Search for the cell housing the specified text and yield its [X, Y] center coordinate. 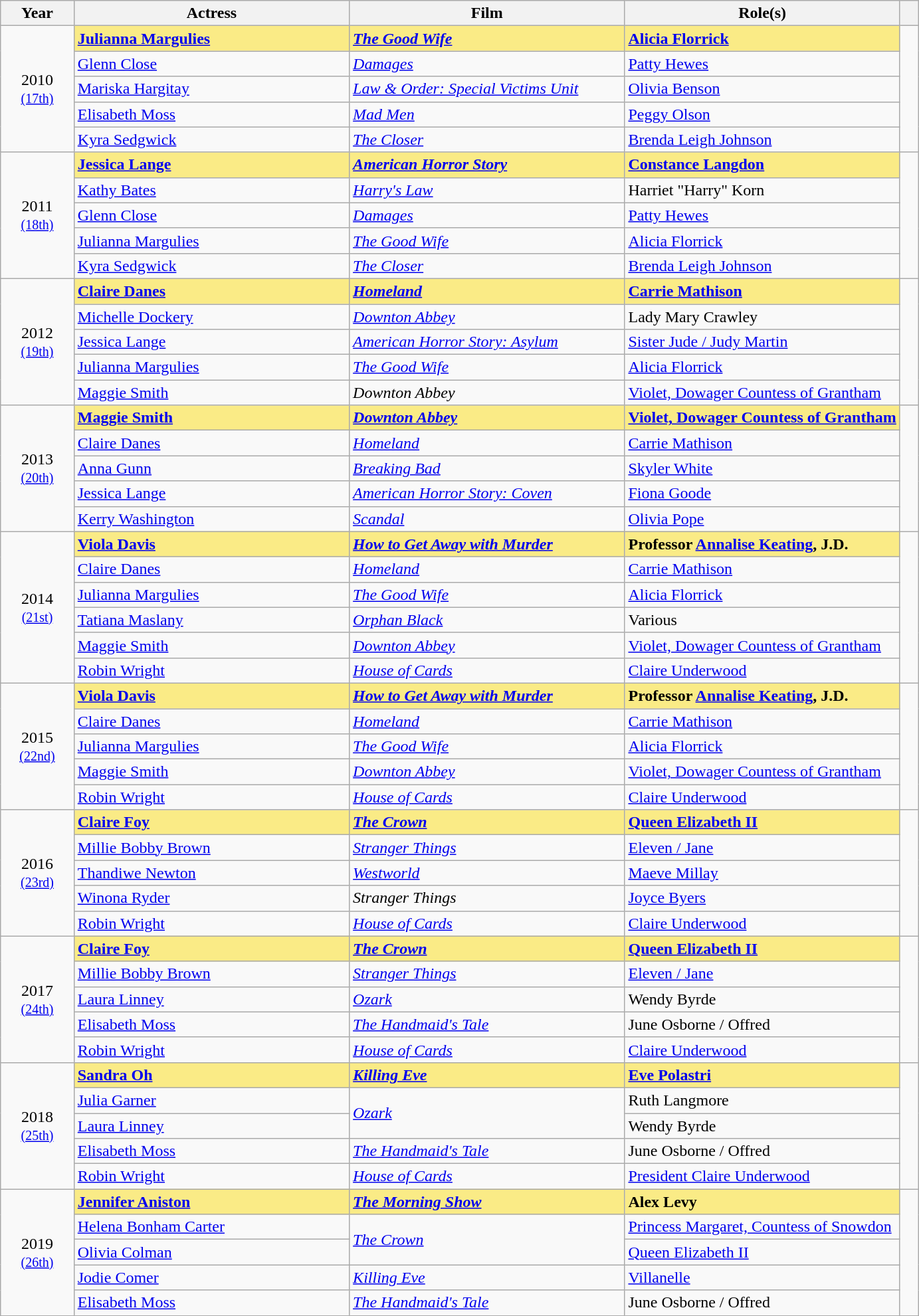
Year [37, 13]
Tatiana Maslany [211, 620]
Actress [211, 13]
2018(25th) [37, 1125]
Mariska Hargitay [211, 89]
The Morning Show [487, 1202]
Olivia Pope [762, 519]
Kerry Washington [211, 519]
Breaking Bad [487, 468]
Joyce Byers [762, 898]
Constance Langdon [762, 165]
Anna Gunn [211, 468]
Kathy Bates [211, 190]
Olivia Benson [762, 89]
Role(s) [762, 13]
Sister Jude / Judy Martin [762, 342]
Harriet "Harry" Korn [762, 190]
2013(20th) [37, 468]
American Horror Story: Asylum [487, 342]
Scandal [487, 519]
2012(19th) [37, 341]
Thandiwe Newton [211, 873]
2017(24th) [37, 999]
American Horror Story: Coven [487, 494]
2016(23rd) [37, 873]
President Claire Underwood [762, 1176]
Film [487, 13]
2019(26th) [37, 1252]
Sandra Oh [211, 1075]
2010(17th) [37, 89]
Ruth Langmore [762, 1100]
Jennifer Aniston [211, 1202]
Various [762, 620]
Maeve Millay [762, 873]
Harry's Law [487, 190]
Alex Levy [762, 1202]
Fiona Goode [762, 494]
Jodie Comer [211, 1277]
Orphan Black [487, 620]
Julia Garner [211, 1100]
Peggy Olson [762, 114]
Olivia Colman [211, 1252]
Princess Margaret, Countess of Snowdon [762, 1227]
2015(22nd) [37, 746]
Eve Polastri [762, 1075]
Winona Ryder [211, 898]
Lady Mary Crawley [762, 317]
Skyler White [762, 468]
Helena Bonham Carter [211, 1227]
2014(21st) [37, 607]
Mad Men [487, 114]
Villanelle [762, 1277]
Michelle Dockery [211, 317]
2011(18th) [37, 215]
Law & Order: Special Victims Unit [487, 89]
American Horror Story [487, 165]
Westworld [487, 873]
